From the cell containing the given text, extract its center point as (x, y) coordinate. 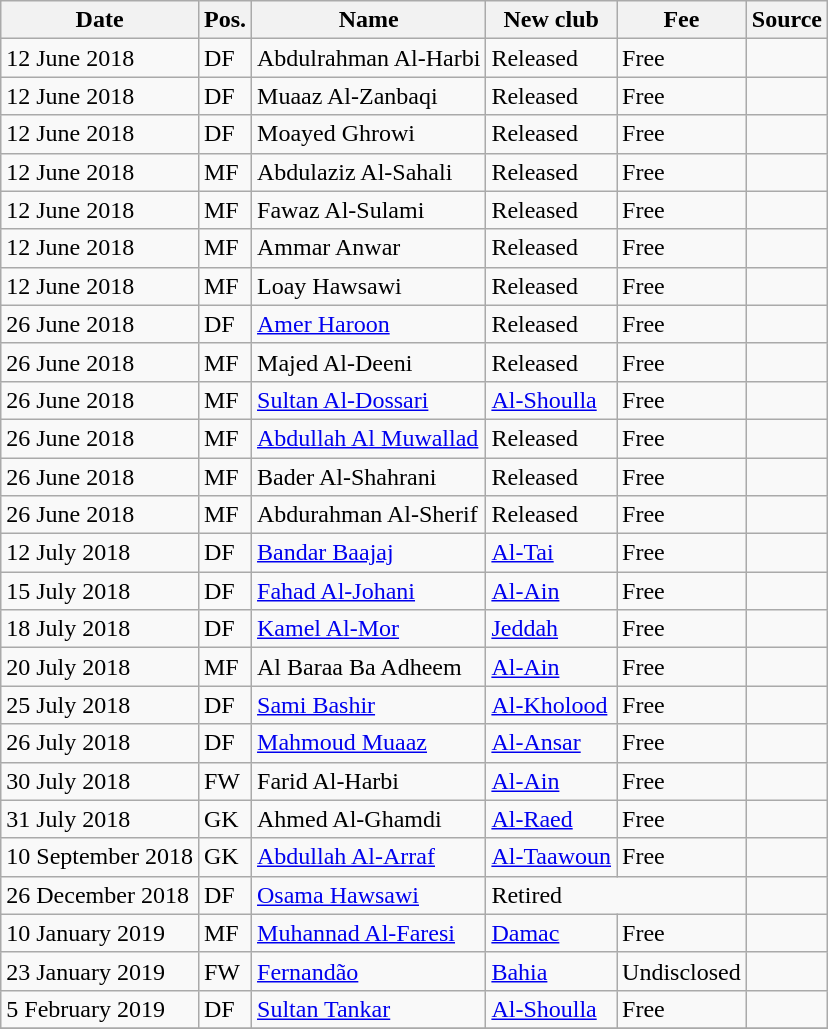
Abdurahman Al-Sherif (369, 515)
Sultan Tankar (369, 1009)
Al-Raed (552, 819)
Abdullah Al Muwallad (369, 438)
Muhannad Al-Faresi (369, 933)
Osama Hawsawi (369, 895)
Fawaz Al-Sulami (369, 210)
30 July 2018 (100, 781)
Muaaz Al-Zanbaqi (369, 96)
Bandar Baajaj (369, 553)
31 July 2018 (100, 819)
Jeddah (552, 629)
23 January 2019 (100, 971)
Name (369, 20)
Abdullah Al-Arraf (369, 857)
Al-Taawoun (552, 857)
Al Baraa Ba Adheem (369, 667)
15 July 2018 (100, 591)
Mahmoud Muaaz (369, 743)
26 December 2018 (100, 895)
Fee (682, 20)
New club (552, 20)
Amer Haroon (369, 324)
25 July 2018 (100, 705)
Source (786, 20)
Fernandão (369, 971)
Loay Hawsawi (369, 286)
Farid Al-Harbi (369, 781)
12 July 2018 (100, 553)
Fahad Al-Johani (369, 591)
26 July 2018 (100, 743)
Kamel Al-Mor (369, 629)
Ammar Anwar (369, 248)
Pos. (224, 20)
Al-Ansar (552, 743)
Sultan Al-Dossari (369, 400)
Al-Tai (552, 553)
Abdulaziz Al-Sahali (369, 172)
Bahia (552, 971)
Damac (552, 933)
Majed Al-Deeni (369, 362)
Al-Kholood (552, 705)
Sami Bashir (369, 705)
10 January 2019 (100, 933)
10 September 2018 (100, 857)
Retired (616, 895)
Undisclosed (682, 971)
Bader Al-Shahrani (369, 477)
Abdulrahman Al-Harbi (369, 58)
Moayed Ghrowi (369, 134)
20 July 2018 (100, 667)
Ahmed Al-Ghamdi (369, 819)
5 February 2019 (100, 1009)
Date (100, 20)
18 July 2018 (100, 629)
